Output the [x, y] coordinate of the center of the cell containing the given text.  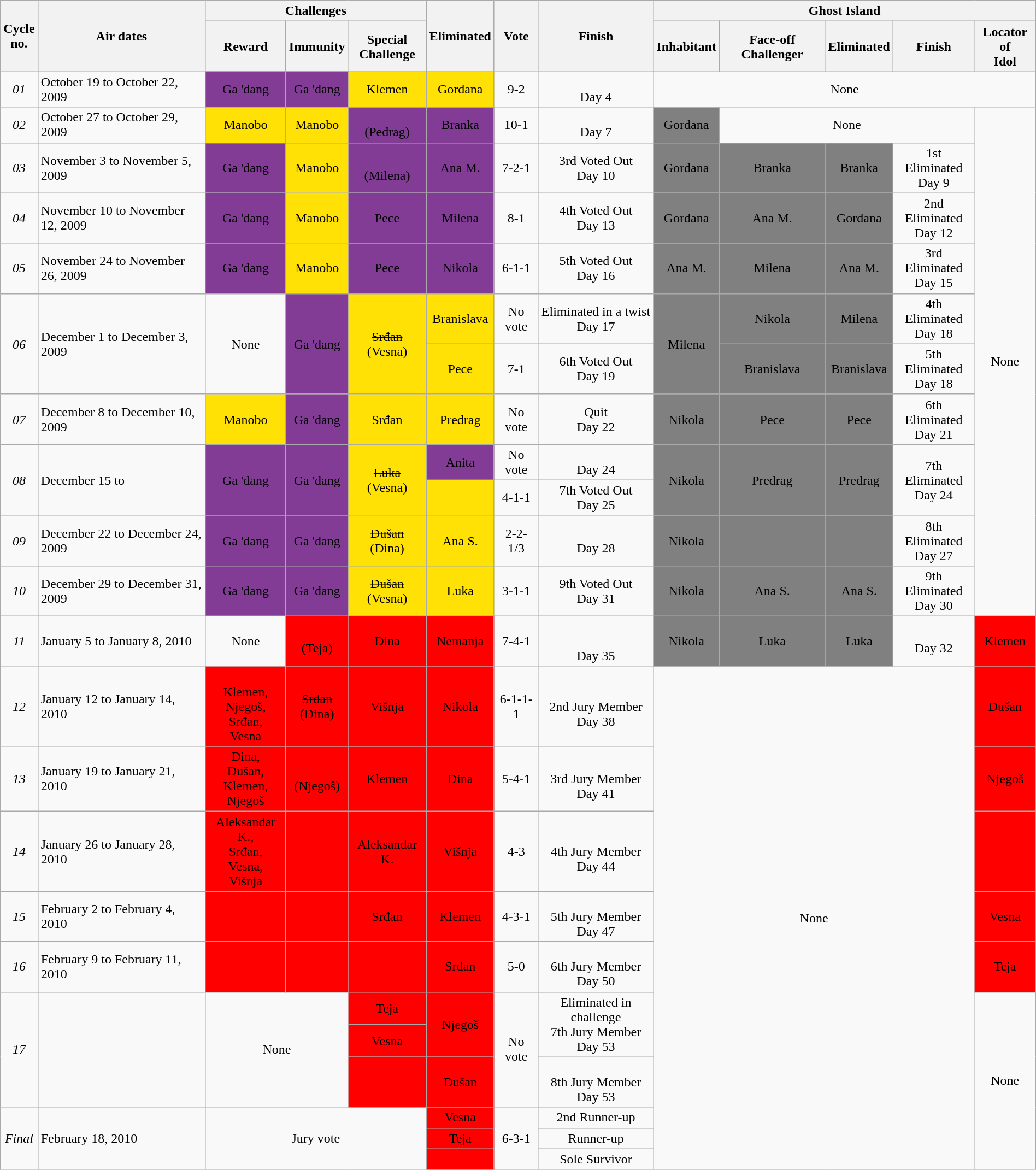
Anita [460, 462]
5th Voted OutDay 16 [596, 268]
(Pedrag) [387, 125]
January 12 to January 14, 2010 [121, 707]
Day 32 [933, 642]
10-1 [516, 125]
8th Jury MemberDay 53 [596, 1082]
01 [19, 90]
November 3 to November 5, 2009 [121, 168]
4th EliminatedDay 18 [933, 319]
November 10 to November 12, 2009 [121, 218]
9-2 [516, 90]
5-4-1 [516, 779]
Challenges [316, 11]
Nemanja [460, 642]
Immunity [317, 46]
Aleksandar K.,Srđan,Vesna,Višnja [246, 851]
Day 7 [596, 125]
4-3-1 [516, 916]
2nd Runner-up [596, 1118]
Final [19, 1138]
4th Jury MemberDay 44 [596, 851]
Sole Survivor [596, 1159]
December 8 to December 10, 2009 [121, 419]
8th EliminatedDay 27 [933, 541]
7th EliminatedDay 24 [933, 480]
11 [19, 642]
10 [19, 591]
January 19 to January 21, 2010 [121, 779]
3rd Jury MemberDay 41 [596, 779]
6-1-1-1 [516, 707]
14 [19, 851]
6-3-1 [516, 1138]
3-1-1 [516, 591]
03 [19, 168]
(Njegoŝ) [317, 779]
Eliminated in a twistDay 17 [596, 319]
02 [19, 125]
16 [19, 967]
January 5 to January 8, 2010 [121, 642]
Cycleno. [19, 36]
Luka(Vesna) [387, 480]
9th Voted OutDay 31 [596, 591]
Day 28 [596, 541]
2nd EliminatedDay 12 [933, 218]
15 [19, 916]
Day 24 [596, 462]
February 2 to February 4, 2010 [121, 916]
Reward [246, 46]
December 15 to [121, 480]
3rd Voted OutDay 10 [596, 168]
5th Jury MemberDay 47 [596, 916]
7-2-1 [516, 168]
SpecialChallenge [387, 46]
7th Voted OutDay 25 [596, 497]
Novote [516, 1049]
2-2-1/3 [516, 541]
5th EliminatedDay 18 [933, 369]
Air dates [121, 36]
Dušan(Vesna) [387, 591]
Face-off Challenger [772, 46]
4-3 [516, 851]
Vote [516, 36]
5-0 [516, 967]
Aleksandar K. [387, 851]
Jury vote [316, 1138]
October 27 to October 29, 2009 [121, 125]
(Teja) [317, 642]
6th Voted OutDay 19 [596, 369]
Dušan(Dina) [387, 541]
6th EliminatedDay 21 [933, 419]
09 [19, 541]
7-4-1 [516, 642]
January 26 to January 28, 2010 [121, 851]
17 [19, 1049]
05 [19, 268]
November 24 to November 26, 2009 [121, 268]
08 [19, 480]
7-1 [516, 369]
06 [19, 344]
Klemen,Njegoš,Srđan,Vesna [246, 707]
February 9 to February 11, 2010 [121, 967]
Locator of Idol [1005, 46]
6th Jury MemberDay 50 [596, 967]
QuitDay 22 [596, 419]
(Milena) [387, 168]
October 19 to October 22, 2009 [121, 90]
9th EliminatedDay 30 [933, 591]
Day 4 [596, 90]
12 [19, 707]
8-1 [516, 218]
3rd EliminatedDay 15 [933, 268]
Runner-up [596, 1138]
Srđan(Vesna) [387, 344]
Srđan(Dina) [317, 707]
Dina,Dušan,Klemen,Njegoš [246, 779]
04 [19, 218]
December 1 to December 3, 2009 [121, 344]
February 18, 2010 [121, 1138]
2nd Jury MemberDay 38 [596, 707]
4th Voted OutDay 13 [596, 218]
Eliminated in challenge7th Jury MemberDay 53 [596, 1024]
6-1-1 [516, 268]
Inhabitant [686, 46]
December 22 to December 24, 2009 [121, 541]
December 29 to December 31, 2009 [121, 591]
Ghost Island [845, 11]
4-1-1 [516, 497]
07 [19, 419]
13 [19, 779]
1st EliminatedDay 9 [933, 168]
Day 35 [596, 642]
